Detect which cell encompasses the target text, then output its [X, Y] center coordinate. 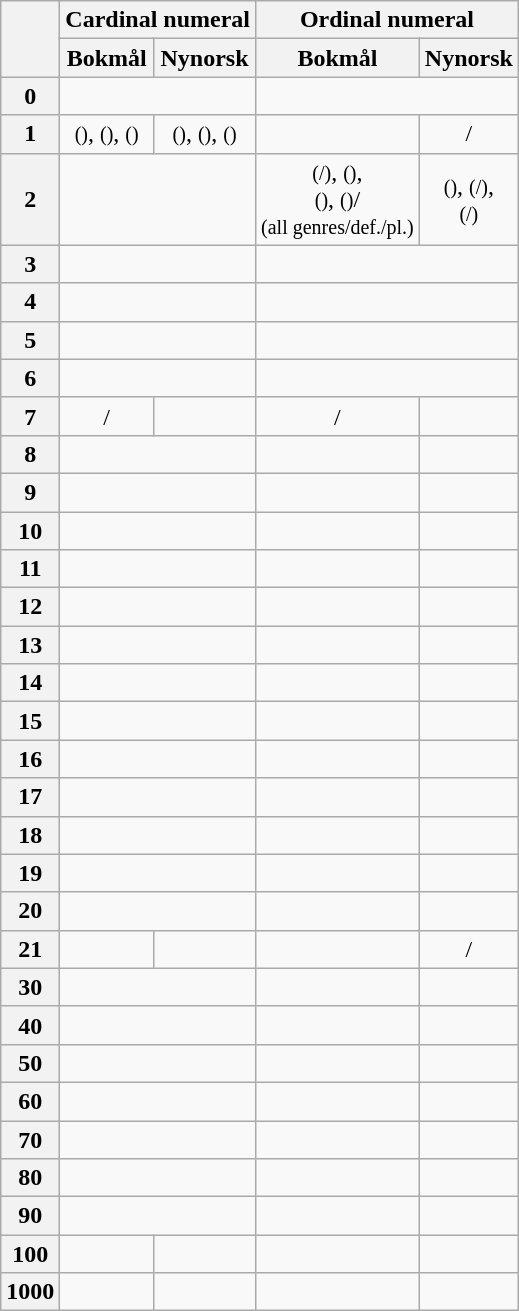
60 [30, 1101]
50 [30, 1063]
13 [30, 645]
Ordinal numeral [388, 20]
10 [30, 531]
90 [30, 1216]
40 [30, 1025]
1000 [30, 1292]
9 [30, 492]
7 [30, 416]
8 [30, 454]
3 [30, 264]
70 [30, 1139]
16 [30, 759]
(), (/), (/) [468, 199]
19 [30, 873]
2 [30, 199]
30 [30, 987]
6 [30, 378]
12 [30, 607]
18 [30, 835]
Cardinal numeral [158, 20]
1 [30, 134]
15 [30, 721]
17 [30, 797]
80 [30, 1178]
21 [30, 949]
100 [30, 1254]
5 [30, 340]
11 [30, 569]
20 [30, 911]
(/), (), (), ()/ (all genres/def./pl.) [338, 199]
4 [30, 302]
14 [30, 683]
0 [30, 96]
